Capture the cell that displays the provided text and extract its (X, Y) central coordinate. 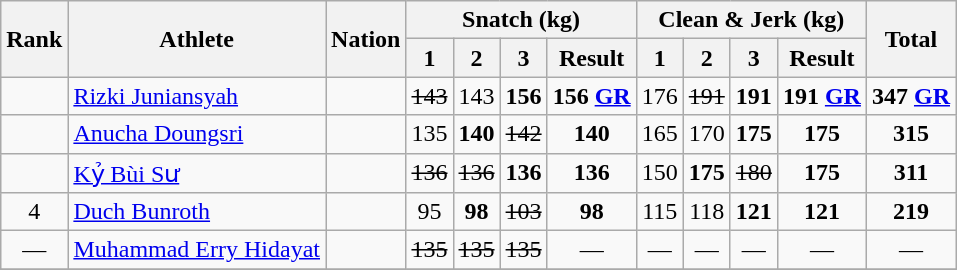
315 (910, 134)
Rank (34, 39)
Clean & Jerk (kg) (751, 20)
219 (910, 212)
156 GR (592, 96)
311 (910, 173)
103 (524, 212)
142 (524, 134)
Kỷ Bùi Sư (197, 173)
Duch Bunroth (197, 212)
347 GR (910, 96)
170 (706, 134)
118 (706, 212)
Muhammad Erry Hidayat (197, 250)
95 (430, 212)
Snatch (kg) (521, 20)
Nation (366, 39)
115 (660, 212)
4 (34, 212)
180 (754, 173)
191 GR (822, 96)
176 (660, 96)
Athlete (197, 39)
Anucha Doungsri (197, 134)
150 (660, 173)
165 (660, 134)
Total (910, 39)
Rizki Juniansyah (197, 96)
156 (524, 96)
